Determine the [X, Y] coordinate at the center of the cell enclosing the given text.  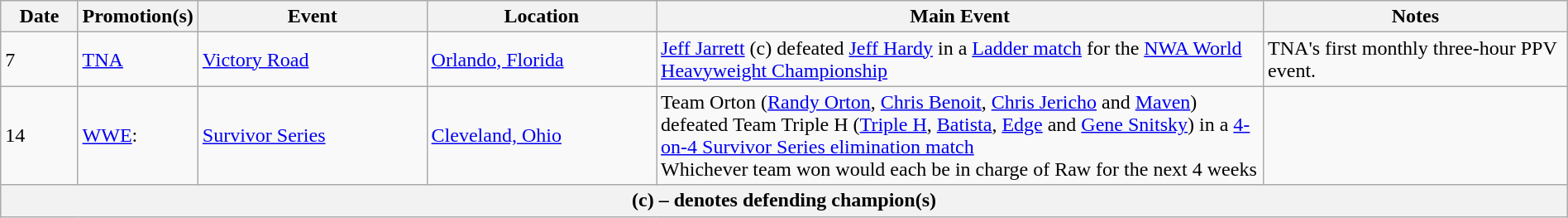
Victory Road [313, 60]
Event [313, 17]
Main Event [960, 17]
Jeff Jarrett (c) defeated Jeff Hardy in a Ladder match for the NWA World Heavyweight Championship [960, 60]
Cleveland, Ohio [542, 136]
(c) – denotes defending champion(s) [784, 201]
Location [542, 17]
Date [40, 17]
14 [40, 136]
Orlando, Florida [542, 60]
Notes [1416, 17]
WWE: [137, 136]
TNA's first monthly three-hour PPV event. [1416, 60]
TNA [137, 60]
7 [40, 60]
Survivor Series [313, 136]
Promotion(s) [137, 17]
